Search for the cell housing the specified text and yield its [X, Y] center coordinate. 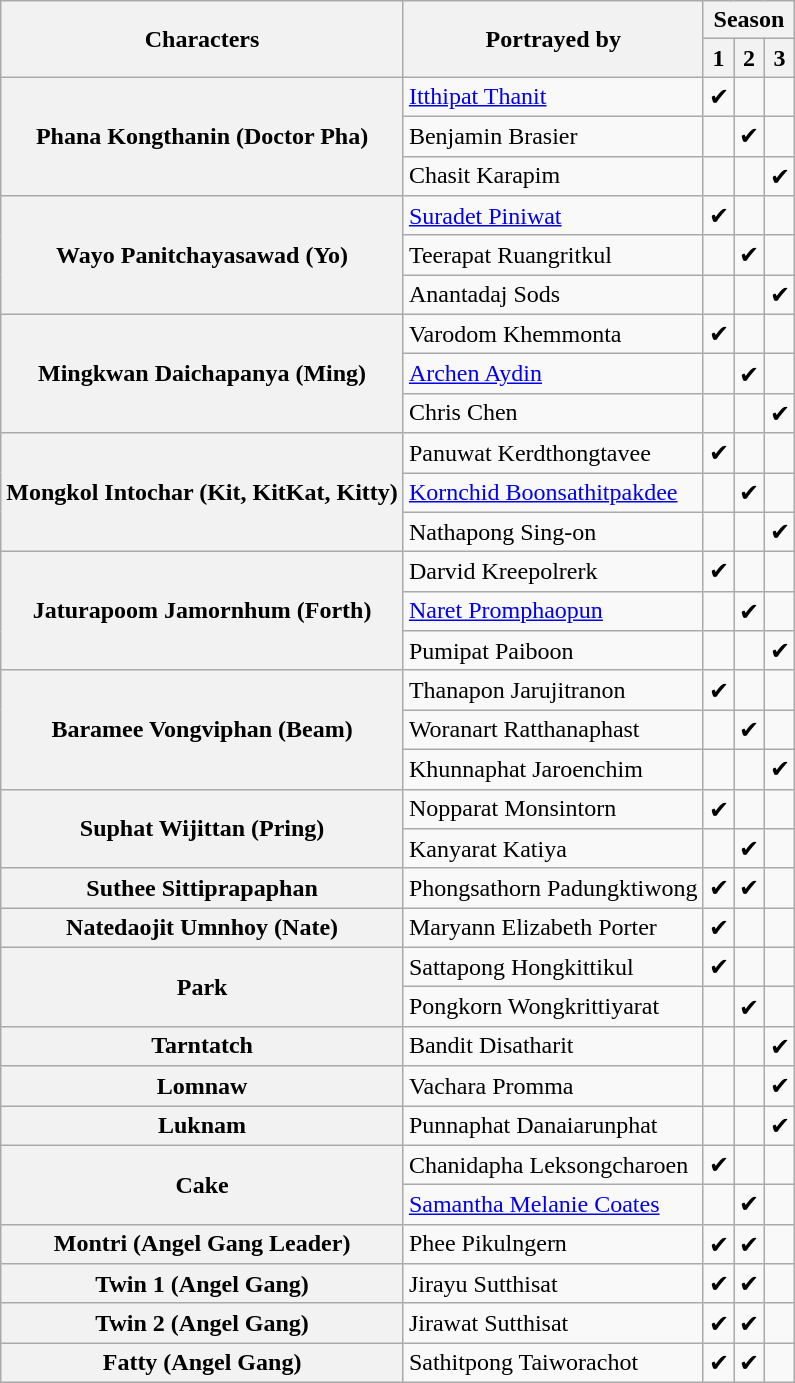
Jirayu Sutthisat [553, 1284]
Fatty (Angel Gang) [202, 1363]
Jaturapoom Jamornhum (Forth) [202, 612]
2 [750, 58]
Jirawat Sutthisat [553, 1323]
Teerapat Ruangritkul [553, 255]
Portrayed by [553, 39]
Khunnaphat Jaroenchim [553, 769]
Twin 1 (Angel Gang) [202, 1284]
Mingkwan Daichapanya (Ming) [202, 374]
Pumipat Paiboon [553, 651]
Pongkorn Wongkrittiyarat [553, 1007]
Phana Kongthanin (Doctor Pha) [202, 136]
Bandit Disatharit [553, 1046]
Panuwat Kerdthongtavee [553, 453]
Wayo Panitchayasawad (Yo) [202, 256]
Itthipat Thanit [553, 97]
Woranart Ratthanaphast [553, 730]
Chris Chen [553, 413]
Baramee Vongviphan (Beam) [202, 730]
Vachara Promma [553, 1086]
Maryann Elizabeth Porter [553, 928]
Sathitpong Taiworachot [553, 1363]
Samantha Melanie Coates [553, 1205]
Tarntatch [202, 1046]
Characters [202, 39]
3 [780, 58]
Chasit Karapim [553, 176]
Phongsathorn Padungktiwong [553, 888]
Kornchid Boonsathitpakdee [553, 492]
Phee Pikulngern [553, 1244]
Suradet Piniwat [553, 216]
Varodom Khemmonta [553, 334]
Thanapon Jarujitranon [553, 690]
1 [718, 58]
Nathapong Sing-on [553, 532]
Luknam [202, 1126]
Chanidapha Leksongcharoen [553, 1165]
Archen Aydin [553, 374]
Sattapong Hongkittikul [553, 967]
Montri (Angel Gang Leader) [202, 1244]
Suthee Sittiprapaphan [202, 888]
Twin 2 (Angel Gang) [202, 1323]
Park [202, 986]
Mongkol Intochar (Kit, KitKat, Kitty) [202, 492]
Punnaphat Danaiarunphat [553, 1126]
Natedaojit Umnhoy (Nate) [202, 928]
Lomnaw [202, 1086]
Benjamin Brasier [553, 136]
Darvid Kreepolrerk [553, 572]
Nopparat Monsintorn [553, 809]
Kanyarat Katiya [553, 849]
Naret Promphaopun [553, 611]
Season [749, 20]
Suphat Wijittan (Pring) [202, 828]
Cake [202, 1184]
Anantadaj Sods [553, 295]
